Find where the given text appears and provide that cell's center as (x, y) coordinate. 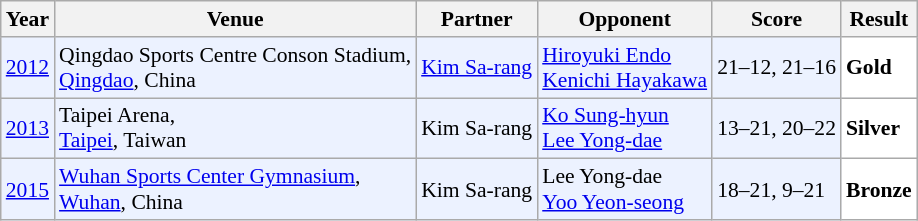
Silver (879, 128)
Lee Yong-dae Yoo Yeon-seong (624, 190)
18–21, 9–21 (776, 190)
Ko Sung-hyun Lee Yong-dae (624, 128)
Score (776, 19)
Hiroyuki Endo Kenichi Hayakawa (624, 68)
2013 (28, 128)
Venue (235, 19)
Gold (879, 68)
13–21, 20–22 (776, 128)
Result (879, 19)
2012 (28, 68)
Year (28, 19)
Opponent (624, 19)
Wuhan Sports Center Gymnasium,Wuhan, China (235, 190)
Partner (476, 19)
Bronze (879, 190)
21–12, 21–16 (776, 68)
2015 (28, 190)
Taipei Arena,Taipei, Taiwan (235, 128)
Qingdao Sports Centre Conson Stadium,Qingdao, China (235, 68)
